Return [x, y] of the center of cell containing provided text 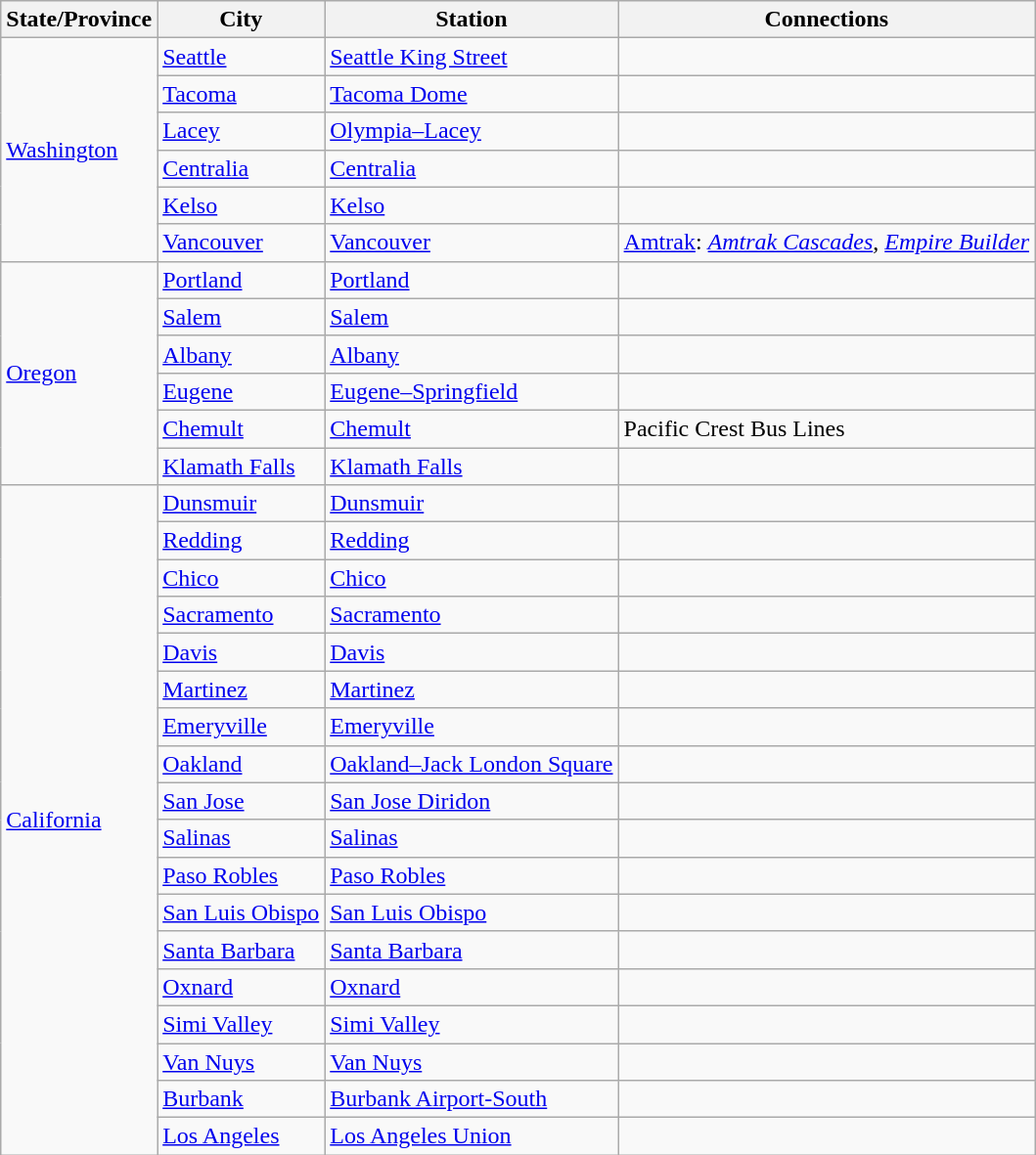
Eugene [241, 391]
Oakland–Jack London Square [472, 764]
Connections [826, 20]
Washington [79, 150]
Oregon [79, 373]
Eugene–Springfield [472, 391]
Pacific Crest Bus Lines [826, 428]
State/Province [79, 20]
San Jose Diridon [472, 801]
California [79, 820]
Burbank Airport-South [472, 1099]
Lacey [241, 131]
Olympia–Lacey [472, 131]
Burbank [241, 1099]
Oakland [241, 764]
Seattle [241, 57]
Tacoma [241, 94]
San Jose [241, 801]
Los Angeles [241, 1136]
Station [472, 20]
Amtrak: Amtrak Cascades, Empire Builder [826, 243]
Los Angeles Union [472, 1136]
City [241, 20]
Tacoma Dome [472, 94]
Seattle King Street [472, 57]
